Return [x, y] of the center of cell containing provided text 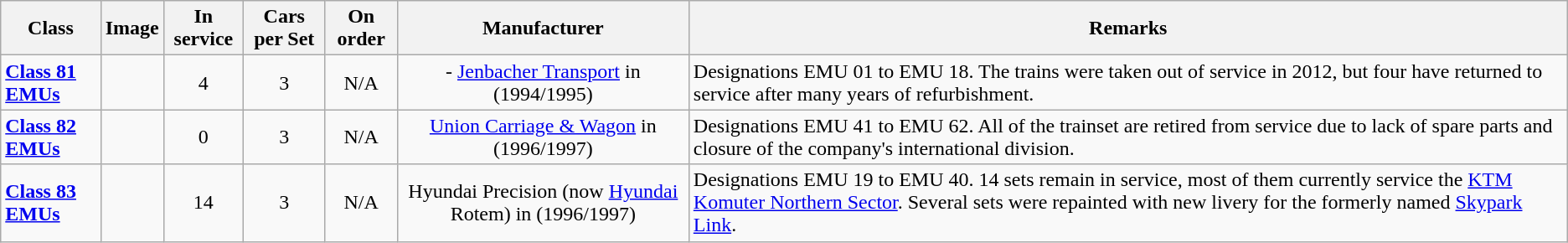
Image [132, 28]
0 [203, 137]
Class 81 EMUs [50, 82]
Cars per Set [285, 28]
4 [203, 82]
Class [50, 28]
14 [203, 203]
Remarks [1127, 28]
Union Carriage & Wagon in (1996/1997) [543, 137]
Class 83 EMUs [50, 203]
Designations EMU 01 to EMU 18. The trains were taken out of service in 2012, but four have returned to service after many years of refurbishment. [1127, 82]
On order [361, 28]
Hyundai Precision (now Hyundai Rotem) in (1996/1997) [543, 203]
- Jenbacher Transport in (1994/1995) [543, 82]
In service [203, 28]
Manufacturer [543, 28]
Class 82 EMUs [50, 137]
